Detect which cell encompasses the target text, then output its [x, y] center coordinate. 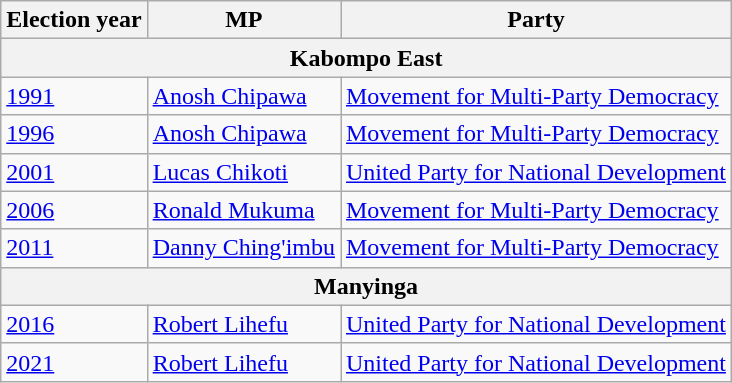
2001 [74, 172]
2006 [74, 210]
2016 [74, 324]
Manyinga [366, 286]
Danny Ching'imbu [244, 248]
Kabompo East [366, 58]
Party [536, 20]
Lucas Chikoti [244, 172]
1991 [74, 96]
2011 [74, 248]
Ronald Mukuma [244, 210]
1996 [74, 134]
MP [244, 20]
Election year [74, 20]
2021 [74, 362]
